Locate the cell with the specified text and output its [X, Y] center coordinate. 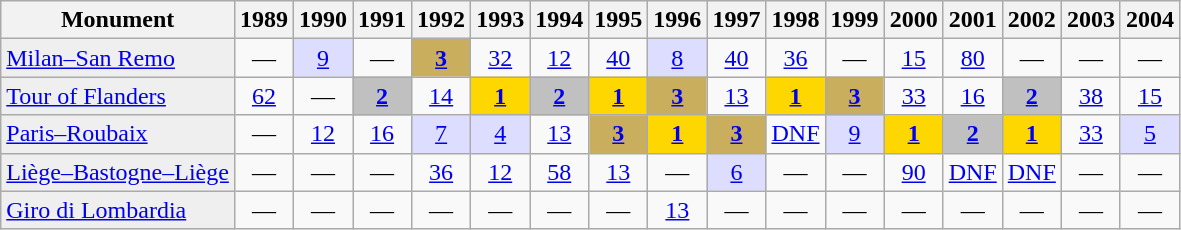
90 [914, 172]
58 [560, 172]
62 [264, 96]
38 [1090, 96]
14 [442, 96]
2000 [914, 20]
1996 [678, 20]
7 [442, 134]
1997 [736, 20]
4 [500, 134]
2004 [1150, 20]
1995 [618, 20]
Liège–Bastogne–Liège [118, 172]
8 [678, 58]
2001 [972, 20]
32 [500, 58]
1993 [500, 20]
80 [972, 58]
1991 [382, 20]
1992 [442, 20]
Paris–Roubaix [118, 134]
2002 [1032, 20]
5 [1150, 134]
Tour of Flanders [118, 96]
1989 [264, 20]
Milan–San Remo [118, 58]
1999 [854, 20]
2003 [1090, 20]
6 [736, 172]
Giro di Lombardia [118, 210]
1994 [560, 20]
1998 [796, 20]
Monument [118, 20]
1990 [322, 20]
